From the cell containing the given text, extract its center point as [x, y] coordinate. 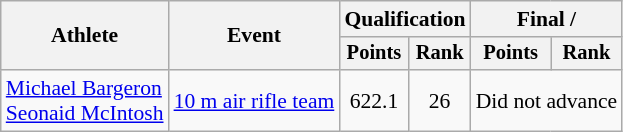
622.1 [374, 100]
Qualification [404, 19]
10 m air rifle team [254, 100]
Final / [547, 19]
Event [254, 36]
26 [440, 100]
Athlete [85, 36]
Michael BargeronSeonaid McIntosh [85, 100]
Did not advance [547, 100]
